Pinpoint the cell where the given text exists, returning its [X, Y] midpoint coordinate. 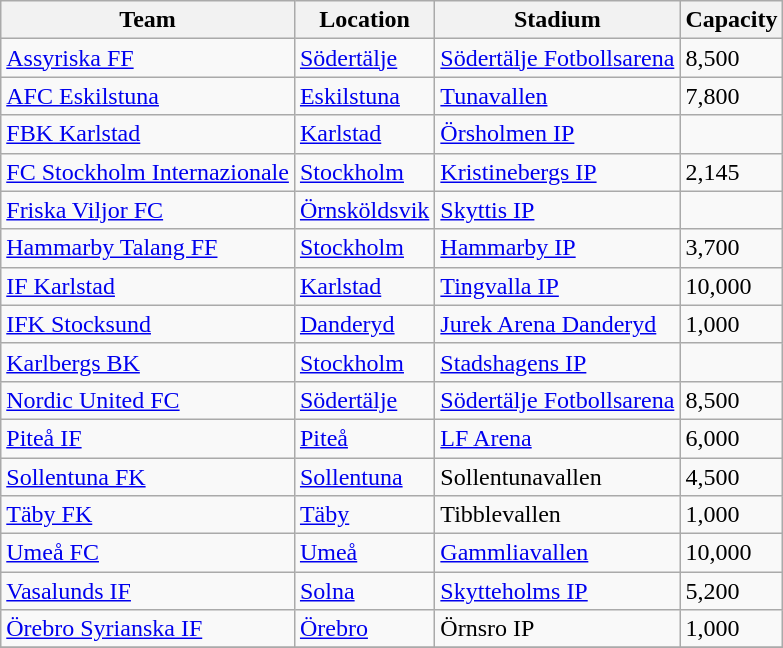
Piteå IF [148, 438]
Kristinebergs IP [558, 172]
FBK Karlstad [148, 134]
Danderyd [364, 324]
Capacity [732, 20]
4,500 [732, 477]
Sollentuna [364, 477]
Sollentunavallen [558, 477]
Karlbergs BK [148, 362]
IF Karlstad [148, 286]
Location [364, 20]
Örebro Syrianska IF [148, 629]
Umeå [364, 553]
Umeå FC [148, 553]
2,145 [732, 172]
Sollentuna FK [148, 477]
Stadshagens IP [558, 362]
Team [148, 20]
Friska Viljor FC [148, 210]
Eskilstuna [364, 96]
LF Arena [558, 438]
Tunavallen [558, 96]
Gammliavallen [558, 553]
Skytteholms IP [558, 591]
Jurek Arena Danderyd [558, 324]
Stadium [558, 20]
Tibblevallen [558, 515]
Hammarby IP [558, 248]
Örnsköldsvik [364, 210]
Örsholmen IP [558, 134]
IFK Stocksund [148, 324]
FC Stockholm Internazionale [148, 172]
AFC Eskilstuna [148, 96]
7,800 [732, 96]
3,700 [732, 248]
Täby FK [148, 515]
Vasalunds IF [148, 591]
Skyttis IP [558, 210]
Täby [364, 515]
Örnsro IP [558, 629]
Örebro [364, 629]
Hammarby Talang FF [148, 248]
Assyriska FF [148, 58]
Piteå [364, 438]
5,200 [732, 591]
Tingvalla IP [558, 286]
6,000 [732, 438]
Solna [364, 591]
Nordic United FC [148, 400]
